Extract the [x, y] coordinate from the center of the cell holding the provided text.  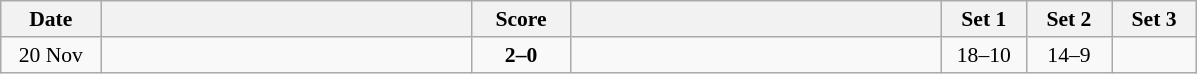
Score [521, 19]
Date [51, 19]
Set 1 [984, 19]
20 Nov [51, 55]
Set 3 [1154, 19]
Set 2 [1068, 19]
14–9 [1068, 55]
2–0 [521, 55]
18–10 [984, 55]
